For the text-containing cell, return its midpoint in (X, Y) coordinate format. 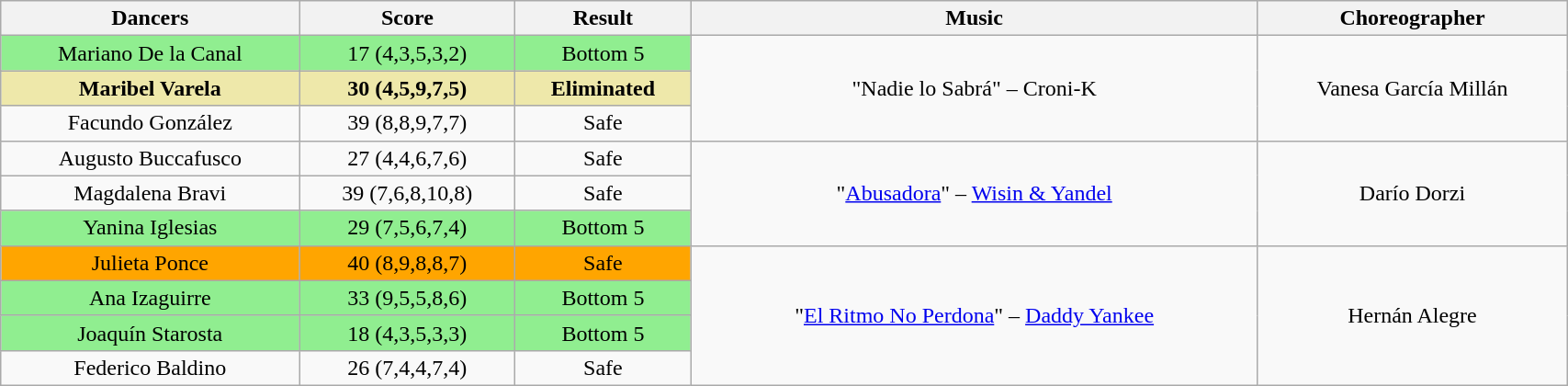
Hernán Alegre (1412, 315)
Darío Dorzi (1412, 193)
Magdalena Bravi (151, 193)
Facundo González (151, 123)
"El Ritmo No Perdona" – Daddy Yankee (974, 315)
Score (408, 18)
Music (974, 18)
Dancers (151, 18)
26 (7,4,4,7,4) (408, 368)
Joaquín Starosta (151, 333)
Mariano De la Canal (151, 53)
18 (4,3,5,3,3) (408, 333)
"Nadie lo Sabrá" – Croni-K (974, 88)
30 (4,5,9,7,5) (408, 88)
39 (7,6,8,10,8) (408, 193)
Result (603, 18)
Ana Izaguirre (151, 298)
"Abusadora" – Wisin & Yandel (974, 193)
27 (4,4,6,7,6) (408, 158)
Yanina Iglesias (151, 228)
Julieta Ponce (151, 263)
Choreographer (1412, 18)
29 (7,5,6,7,4) (408, 228)
17 (4,3,5,3,2) (408, 53)
40 (8,9,8,8,7) (408, 263)
Eliminated (603, 88)
Vanesa García Millán (1412, 88)
Federico Baldino (151, 368)
39 (8,8,9,7,7) (408, 123)
33 (9,5,5,8,6) (408, 298)
Augusto Buccafusco (151, 158)
Maribel Varela (151, 88)
